Locate the cell with the specified text and output its (x, y) center coordinate. 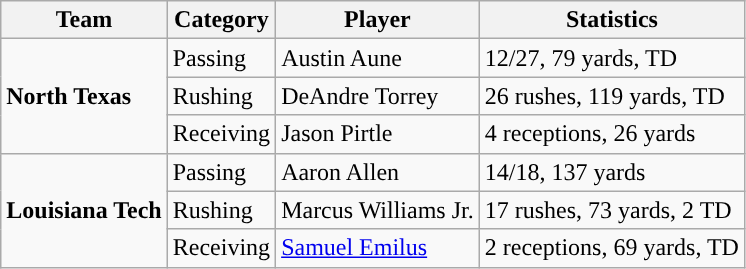
Player (378, 20)
Aaron Allen (378, 172)
Marcus Williams Jr. (378, 210)
2 receptions, 69 yards, TD (612, 248)
Category (221, 20)
14/18, 137 yards (612, 172)
12/27, 79 yards, TD (612, 58)
Jason Pirtle (378, 134)
Samuel Emilus (378, 248)
Louisiana Tech (84, 210)
Austin Aune (378, 58)
26 rushes, 119 yards, TD (612, 96)
DeAndre Torrey (378, 96)
Team (84, 20)
North Texas (84, 96)
Statistics (612, 20)
4 receptions, 26 yards (612, 134)
17 rushes, 73 yards, 2 TD (612, 210)
